Search for the cell housing the specified text and yield its (x, y) center coordinate. 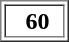
60 (34, 20)
